Capture the cell that displays the provided text and extract its [x, y] central coordinate. 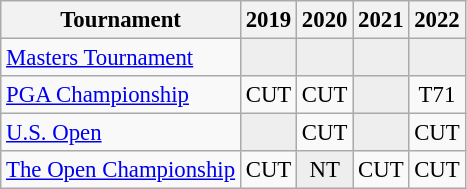
Masters Tournament [121, 58]
2022 [437, 20]
U.S. Open [121, 133]
2021 [381, 20]
T71 [437, 95]
2019 [268, 20]
NT [325, 170]
Tournament [121, 20]
2020 [325, 20]
PGA Championship [121, 95]
The Open Championship [121, 170]
